For the text-containing cell, return its midpoint in [X, Y] coordinate format. 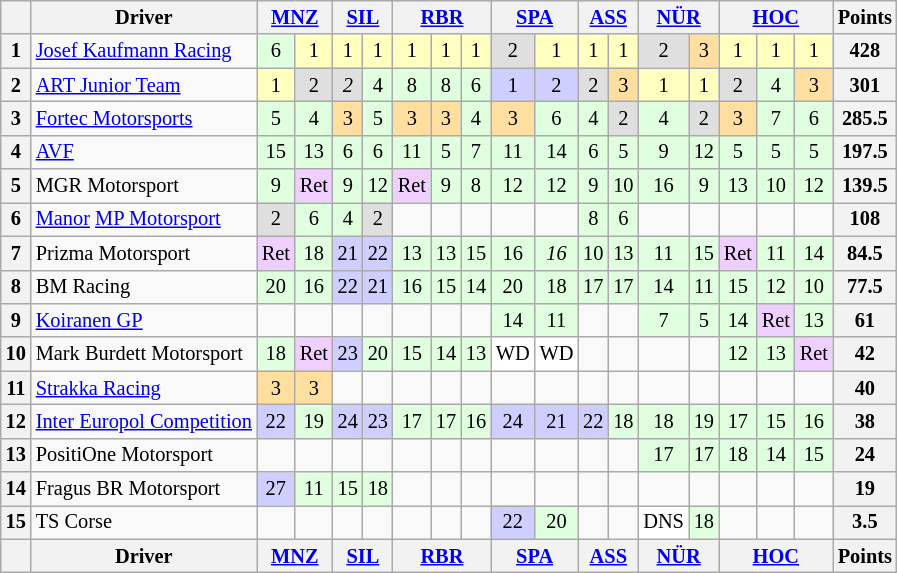
Inter Europol Competition [144, 421]
Josef Kaufmann Racing [144, 51]
Koiranen GP [144, 320]
27 [276, 489]
DNS [663, 522]
Fragus BR Motorsport [144, 489]
TS Corse [144, 522]
Mark Burdett Motorsport [144, 354]
40 [865, 388]
428 [865, 51]
108 [865, 219]
MGR Motorsport [144, 186]
61 [865, 320]
77.5 [865, 287]
PositiOne Motorsport [144, 455]
139.5 [865, 186]
AVF [144, 152]
Fortec Motorsports [144, 118]
Manor MP Motorsport [144, 219]
Prizma Motorsport [144, 253]
Strakka Racing [144, 388]
38 [865, 421]
197.5 [865, 152]
285.5 [865, 118]
84.5 [865, 253]
BM Racing [144, 287]
301 [865, 85]
3.5 [865, 522]
ART Junior Team [144, 85]
42 [865, 354]
